Search for the cell housing the specified text and yield its [x, y] center coordinate. 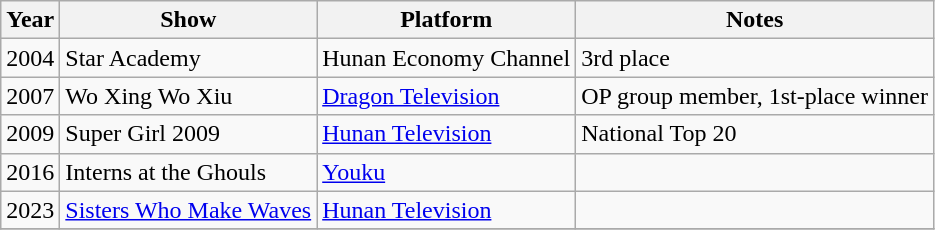
Dragon Television [446, 96]
2004 [30, 58]
National Top 20 [755, 134]
Youku [446, 172]
2009 [30, 134]
Platform [446, 20]
Hunan Economy Channel [446, 58]
Show [188, 20]
2016 [30, 172]
2023 [30, 210]
Wo Xing Wo Xiu [188, 96]
Sisters Who Make Waves [188, 210]
Notes [755, 20]
OP group member, 1st-place winner [755, 96]
Super Girl 2009 [188, 134]
Interns at the Ghouls [188, 172]
2007 [30, 96]
Year [30, 20]
3rd place [755, 58]
Star Academy [188, 58]
